Provide the (X, Y) coordinate of the cell's center where the given text is located.  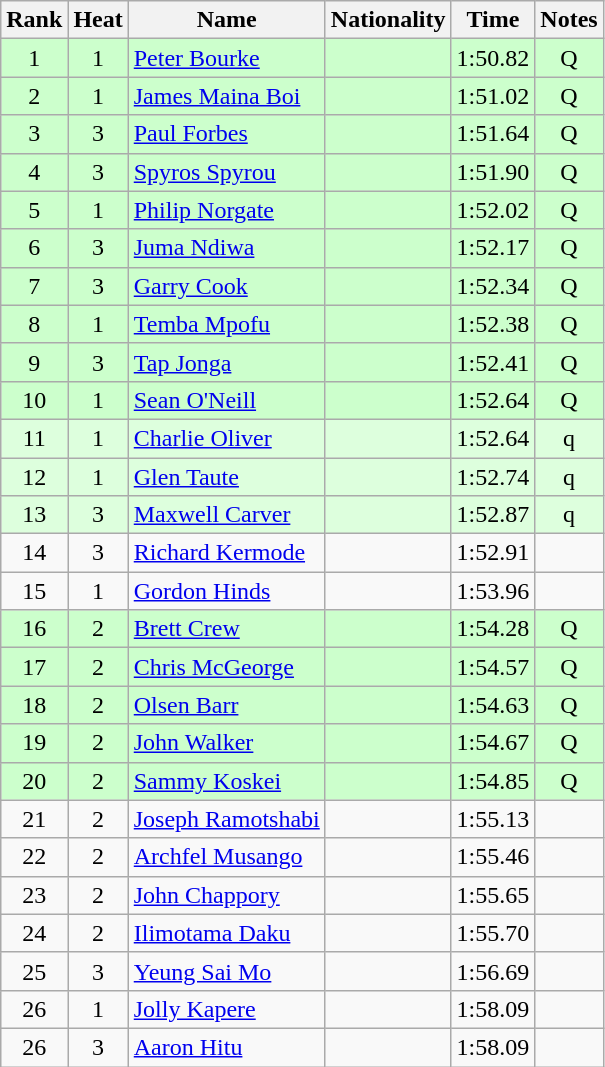
13 (34, 515)
1:54.57 (493, 667)
8 (34, 324)
Richard Kermode (226, 553)
5 (34, 210)
1:52.17 (493, 248)
Tap Jonga (226, 362)
1:54.67 (493, 743)
Juma Ndiwa (226, 248)
Glen Taute (226, 477)
19 (34, 743)
James Maina Boi (226, 96)
Jolly Kapere (226, 1009)
Garry Cook (226, 286)
12 (34, 477)
Joseph Ramotshabi (226, 819)
1:52.91 (493, 553)
17 (34, 667)
6 (34, 248)
23 (34, 895)
24 (34, 933)
Yeung Sai Mo (226, 971)
Rank (34, 20)
Maxwell Carver (226, 515)
15 (34, 591)
1:55.65 (493, 895)
Heat (98, 20)
1:55.70 (493, 933)
Olsen Barr (226, 705)
Time (493, 20)
Peter Bourke (226, 58)
1:53.96 (493, 591)
1:52.74 (493, 477)
9 (34, 362)
Nationality (388, 20)
21 (34, 819)
14 (34, 553)
Chris McGeorge (226, 667)
18 (34, 705)
1:56.69 (493, 971)
1:52.02 (493, 210)
25 (34, 971)
22 (34, 857)
16 (34, 629)
Ilimotama Daku (226, 933)
11 (34, 438)
Philip Norgate (226, 210)
Gordon Hinds (226, 591)
Sean O'Neill (226, 400)
Aaron Hitu (226, 1047)
1:51.90 (493, 172)
Spyros Spyrou (226, 172)
4 (34, 172)
Name (226, 20)
Sammy Koskei (226, 781)
Archfel Musango (226, 857)
1:52.34 (493, 286)
1:51.02 (493, 96)
Brett Crew (226, 629)
John Chappory (226, 895)
Paul Forbes (226, 134)
20 (34, 781)
Notes (569, 20)
1:54.28 (493, 629)
1:54.85 (493, 781)
1:51.64 (493, 134)
Charlie Oliver (226, 438)
10 (34, 400)
1:55.46 (493, 857)
1:52.38 (493, 324)
1:54.63 (493, 705)
7 (34, 286)
Temba Mpofu (226, 324)
John Walker (226, 743)
1:50.82 (493, 58)
1:52.41 (493, 362)
1:55.13 (493, 819)
1:52.87 (493, 515)
